Provide the (X, Y) coordinate of the cell's center where the given text is located.  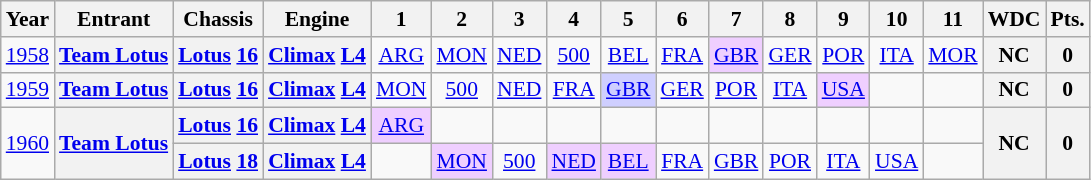
Year (28, 19)
10 (896, 19)
11 (952, 19)
1958 (28, 55)
Entrant (114, 19)
Pts. (1068, 19)
WDC (1014, 19)
Engine (317, 19)
5 (628, 19)
2 (462, 19)
1 (402, 19)
1959 (28, 90)
4 (573, 19)
Chassis (218, 19)
MOR (952, 55)
Lotus 18 (218, 162)
1960 (28, 144)
8 (790, 19)
9 (844, 19)
7 (736, 19)
3 (519, 19)
6 (682, 19)
